Scan for the cell matching the given text and deliver its (x, y) coordinate at center. 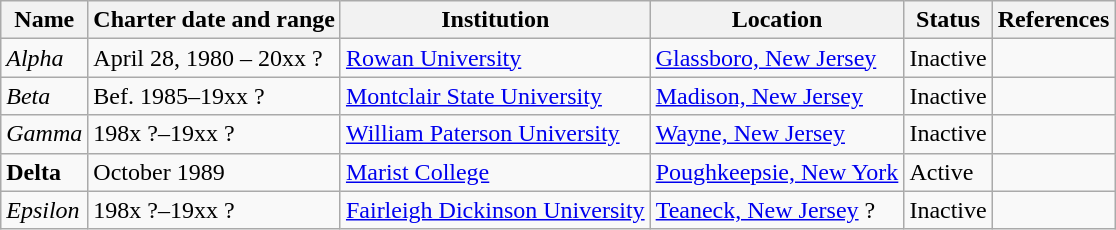
Bef. 1985–19xx ? (214, 96)
Beta (44, 96)
References (1054, 20)
William Paterson University (495, 134)
Wayne, New Jersey (777, 134)
Name (44, 20)
Glassboro, New Jersey (777, 58)
Location (777, 20)
Institution (495, 20)
April 28, 1980 – 20xx ? (214, 58)
Status (948, 20)
Montclair State University (495, 96)
Charter date and range (214, 20)
Alpha (44, 58)
Rowan University (495, 58)
Fairleigh Dickinson University (495, 210)
Delta (44, 172)
Marist College (495, 172)
October 1989 (214, 172)
Epsilon (44, 210)
Gamma (44, 134)
Active (948, 172)
Madison, New Jersey (777, 96)
Teaneck, New Jersey ? (777, 210)
Poughkeepsie, New York (777, 172)
